Return the [x, y] coordinate for the center point of the cell that contains the specified text.  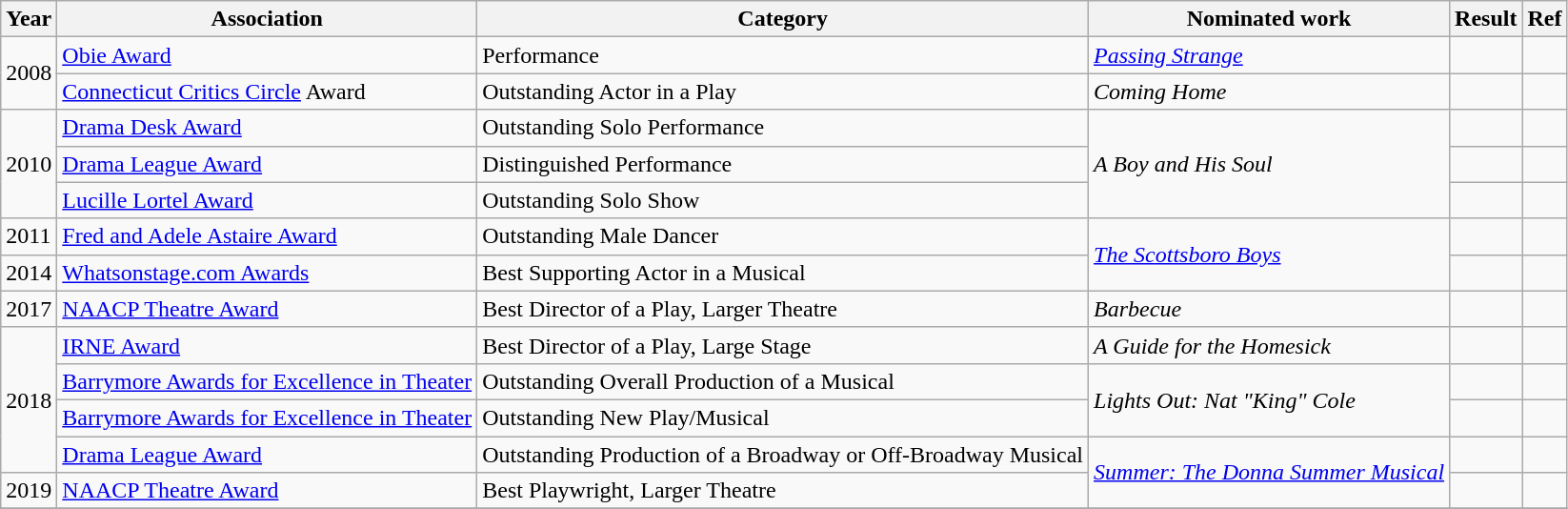
Ref [1545, 19]
2008 [29, 73]
A Guide for the Homesick [1269, 345]
IRNE Award [267, 345]
Best Playwright, Larger Theatre [783, 491]
Association [267, 19]
Coming Home [1269, 92]
Result [1486, 19]
2018 [29, 399]
Fred and Adele Astaire Award [267, 236]
Whatsonstage.com Awards [267, 273]
Lucille Lortel Award [267, 200]
Category [783, 19]
A Boy and His Soul [1269, 164]
2010 [29, 164]
Lights Out: Nat "King" Cole [1269, 399]
Drama Desk Award [267, 128]
Outstanding Male Dancer [783, 236]
Summer: The Donna Summer Musical [1269, 473]
2019 [29, 491]
Outstanding Overall Production of a Musical [783, 381]
Barbecue [1269, 309]
Connecticut Critics Circle Award [267, 92]
Performance [783, 55]
The Scottsboro Boys [1269, 254]
Distinguished Performance [783, 164]
Best Director of a Play, Large Stage [783, 345]
Outstanding Solo Show [783, 200]
Obie Award [267, 55]
Year [29, 19]
Best Director of a Play, Larger Theatre [783, 309]
2014 [29, 273]
Outstanding New Play/Musical [783, 417]
Outstanding Production of a Broadway or Off-Broadway Musical [783, 455]
2011 [29, 236]
Outstanding Actor in a Play [783, 92]
Passing Strange [1269, 55]
Nominated work [1269, 19]
Outstanding Solo Performance [783, 128]
2017 [29, 309]
Best Supporting Actor in a Musical [783, 273]
